For the text-containing cell, return its midpoint in (X, Y) coordinate format. 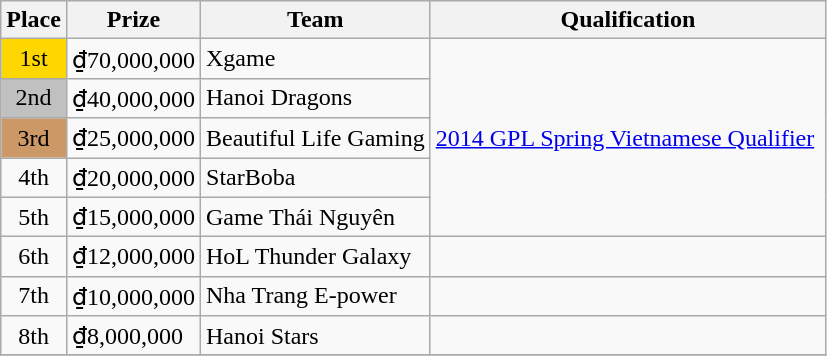
Qualification (628, 20)
Beautiful Life Gaming (316, 138)
₫12,000,000 (133, 257)
3rd (34, 138)
StarBoba (316, 178)
6th (34, 257)
2nd (34, 98)
2014 GPL Spring Vietnamese Qualifier ⁠ (628, 138)
4th (34, 178)
HoL Thunder Galaxy (316, 257)
₫8,000,000 (133, 336)
₫70,000,000 (133, 59)
5th (34, 217)
₫10,000,000 (133, 296)
₫15,000,000 (133, 217)
₫25,000,000 (133, 138)
Hanoi Stars (316, 336)
1st (34, 59)
₫20,000,000 (133, 178)
Xgame (316, 59)
Nha Trang E-power (316, 296)
Prize (133, 20)
7th (34, 296)
8th (34, 336)
Game Thái Nguyên (316, 217)
₫40,000,000 (133, 98)
Place (34, 20)
Hanoi Dragons (316, 98)
Team (316, 20)
